Return the [X, Y] coordinate for the center point of the cell that contains the specified text.  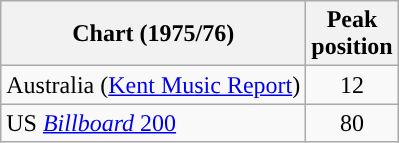
Peakposition [352, 34]
Chart (1975/76) [154, 34]
12 [352, 85]
US Billboard 200 [154, 123]
80 [352, 123]
Australia (Kent Music Report) [154, 85]
